Output the [x, y] coordinate of the center of the cell containing the given text.  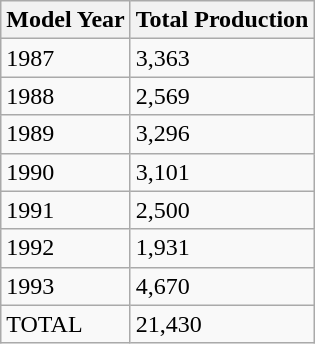
1990 [66, 172]
2,569 [222, 96]
1991 [66, 210]
3,363 [222, 58]
1992 [66, 248]
1993 [66, 286]
TOTAL [66, 324]
1,931 [222, 248]
Total Production [222, 20]
2,500 [222, 210]
4,670 [222, 286]
1988 [66, 96]
1987 [66, 58]
Model Year [66, 20]
21,430 [222, 324]
3,101 [222, 172]
1989 [66, 134]
3,296 [222, 134]
